Detect which cell encompasses the target text, then output its (x, y) center coordinate. 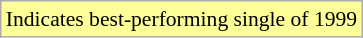
Indicates best-performing single of 1999 (182, 19)
